From the cell containing the given text, extract its center point as [X, Y] coordinate. 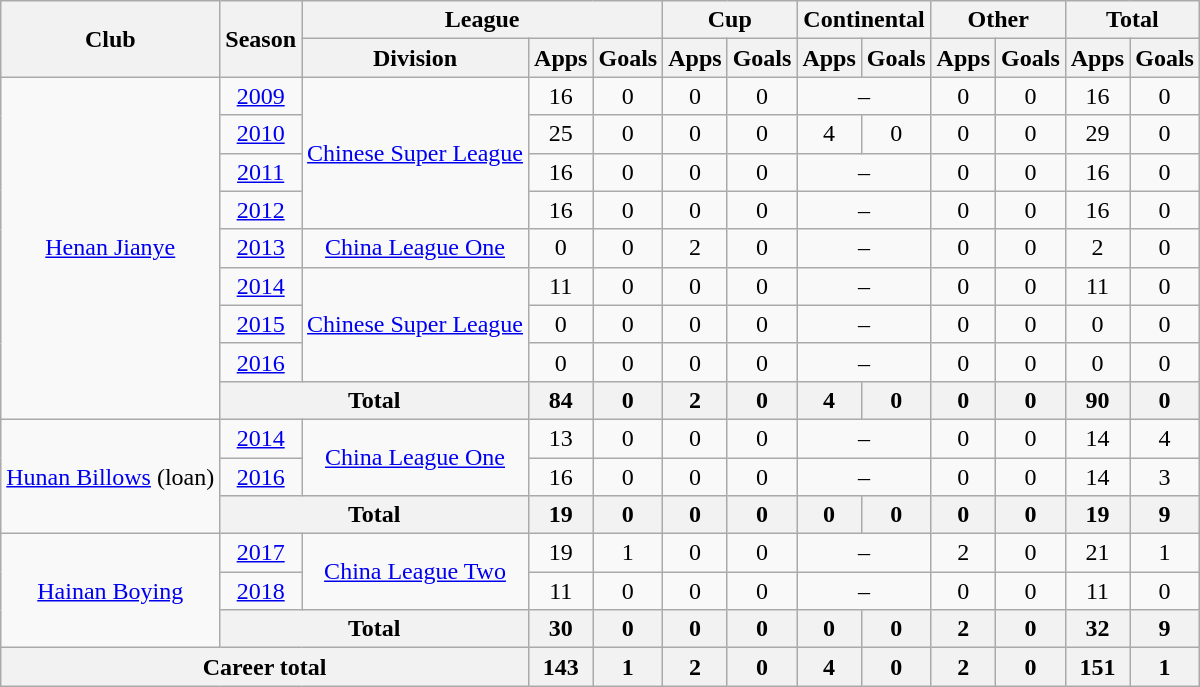
151 [1097, 667]
84 [561, 400]
2009 [261, 96]
Henan Jianye [110, 248]
2012 [261, 210]
2017 [261, 553]
Hainan Boying [110, 591]
13 [561, 438]
Other [998, 20]
Hunan Billows (loan) [110, 476]
21 [1097, 553]
90 [1097, 400]
Season [261, 39]
League [482, 20]
3 [1165, 477]
2010 [261, 134]
30 [561, 629]
China League Two [416, 572]
25 [561, 134]
2015 [261, 324]
Division [416, 58]
143 [561, 667]
Career total [265, 667]
Cup [730, 20]
32 [1097, 629]
Continental [864, 20]
2018 [261, 591]
29 [1097, 134]
Club [110, 39]
2013 [261, 248]
2011 [261, 172]
